Return the [X, Y] coordinate for the center point of the cell that contains the specified text.  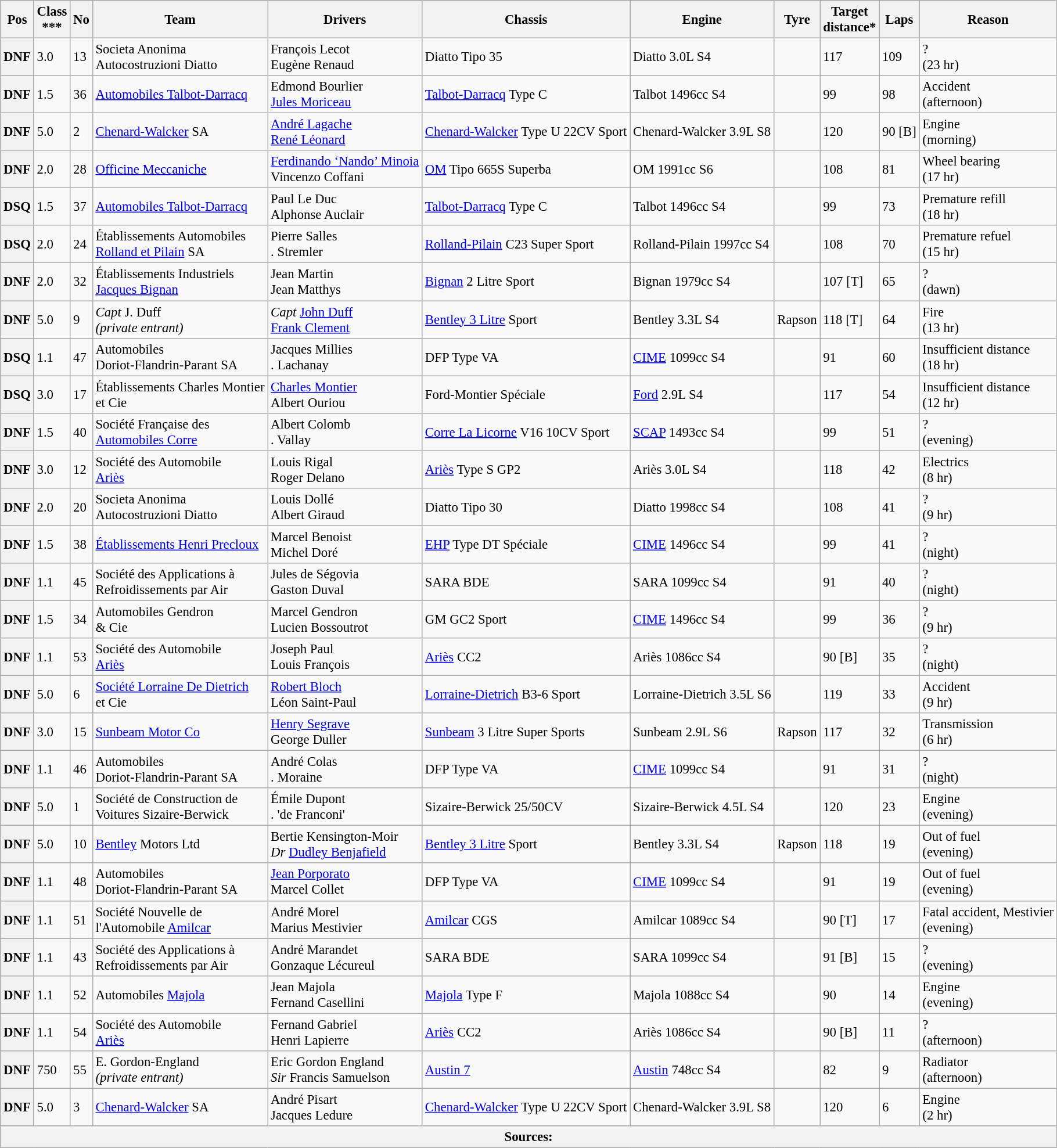
11 [899, 1032]
Charles Montier Albert Ouriou [345, 395]
23 [899, 807]
3 [81, 1107]
Établissements Henri Precloux [180, 545]
Chassis [526, 20]
42 [899, 469]
Société de Construction deVoitures Sizaire-Berwick [180, 807]
46 [81, 770]
Automobiles Gendron& Cie [180, 619]
Établissements IndustrielsJacques Bignan [180, 282]
EHP Type DT Spéciale [526, 545]
? (23 hr) [988, 57]
Officine Meccaniche [180, 170]
Engine(morning) [988, 132]
Sunbeam 2.9L S6 [702, 732]
Ariès 3.0L S4 [702, 469]
André Marandet Gonzaque Lécureul [345, 957]
Société Nouvelle del'Automobile Amilcar [180, 920]
Pierre Salles . Stremler [345, 244]
Ariès Type S GP2 [526, 469]
Pos [17, 20]
2 [81, 132]
750 [52, 1070]
Sources: [528, 1137]
34 [81, 619]
Class*** [52, 20]
48 [81, 883]
81 [899, 170]
Austin 7 [526, 1070]
107 [T] [850, 282]
43 [81, 957]
OM Tipo 665S Superba [526, 170]
Edmond Bourlier Jules Moriceau [345, 94]
Diatto Tipo 35 [526, 57]
Établissements Charles Montier et Cie [180, 395]
64 [899, 319]
Laps [899, 20]
Albert Colomb . Vallay [345, 432]
Insufficient distance (12 hr) [988, 395]
90 [T] [850, 920]
13 [81, 57]
14 [899, 994]
20 [81, 508]
Majola Type F [526, 994]
? (afternoon) [988, 1032]
Jean Martin Jean Matthys [345, 282]
Tyre [797, 20]
Premature refuel (15 hr) [988, 244]
Bignan 2 Litre Sport [526, 282]
Marcel Gendron Lucien Bossoutrot [345, 619]
Eric Gordon England Sir Francis Samuelson [345, 1070]
Fire (13 hr) [988, 319]
Insufficient distance (18 hr) [988, 357]
Louis Dollé Albert Giraud [345, 508]
1 [81, 807]
Wheel bearing (17 hr) [988, 170]
Electrics (8 hr) [988, 469]
E. Gordon-England(private entrant) [180, 1070]
Targetdistance* [850, 20]
Bertie Kensington-Moir Dr Dudley Benjafield [345, 844]
Sizaire-Berwick 4.5L S4 [702, 807]
Ferdinando ‘Nando’ Minoia Vincenzo Coffani [345, 170]
55 [81, 1070]
31 [899, 770]
Robert Bloch Léon Saint-Paul [345, 694]
Automobiles Majola [180, 994]
André Lagache René Léonard [345, 132]
Société Lorraine De Dietrichet Cie [180, 694]
Engine [702, 20]
73 [899, 207]
SCAP 1493cc S4 [702, 432]
Louis Rigal Roger Delano [345, 469]
Sizaire-Berwick 25/50CV [526, 807]
Amilcar 1089cc S4 [702, 920]
? (dawn) [988, 282]
60 [899, 357]
Rolland-Pilain 1997cc S4 [702, 244]
Team [180, 20]
98 [899, 94]
Jean Porporato Marcel Collet [345, 883]
Capt John Duff Frank Clement [345, 319]
Bentley Motors Ltd [180, 844]
André Pisart Jacques Ledure [345, 1107]
Sunbeam 3 Litre Super Sports [526, 732]
Marcel Benoist Michel Doré [345, 545]
Corre La Licorne V16 10CV Sport [526, 432]
OM 1991cc S6 [702, 170]
119 [850, 694]
Bignan 1979cc S4 [702, 282]
91 [B] [850, 957]
37 [81, 207]
Majola 1088cc S4 [702, 994]
Engine (2 hr) [988, 1107]
Engine (evening) [988, 994]
Engine(evening) [988, 807]
Austin 748cc S4 [702, 1070]
Société Française desAutomobiles Corre [180, 432]
Transmission(6 hr) [988, 732]
Joseph Paul Louis François [345, 657]
24 [81, 244]
28 [81, 170]
35 [899, 657]
Sunbeam Motor Co [180, 732]
Rolland-Pilain C23 Super Sport [526, 244]
André Morel Marius Mestivier [345, 920]
33 [899, 694]
109 [899, 57]
Paul Le Duc Alphonse Auclair [345, 207]
Amilcar CGS [526, 920]
Diatto Tipo 30 [526, 508]
Jean Majola Fernand Casellini [345, 994]
38 [81, 545]
118 [T] [850, 319]
10 [81, 844]
Ford 2.9L S4 [702, 395]
Lorraine-Dietrich 3.5L S6 [702, 694]
Accident(9 hr) [988, 694]
Drivers [345, 20]
François Lecot Eugène Renaud [345, 57]
Ford-Montier Spéciale [526, 395]
82 [850, 1070]
90 [850, 994]
53 [81, 657]
Jacques Millies . Lachanay [345, 357]
47 [81, 357]
Fernand Gabriel Henri Lapierre [345, 1032]
Diatto 3.0L S4 [702, 57]
Premature refill (18 hr) [988, 207]
Radiator(afternoon) [988, 1070]
Établissements AutomobilesRolland et Pilain SA [180, 244]
Reason [988, 20]
52 [81, 994]
Diatto 1998cc S4 [702, 508]
70 [899, 244]
GM GC2 Sport [526, 619]
Accident(afternoon) [988, 94]
Capt J. Duff(private entrant) [180, 319]
André Colas . Moraine [345, 770]
65 [899, 282]
12 [81, 469]
Émile Dupont . 'de Franconi' [345, 807]
45 [81, 582]
Jules de Ségovia Gaston Duval [345, 582]
Lorraine-Dietrich B3-6 Sport [526, 694]
Fatal accident, Mestivier(evening) [988, 920]
No [81, 20]
Henry Segrave George Duller [345, 732]
